From the cell containing the given text, extract its center point as (x, y) coordinate. 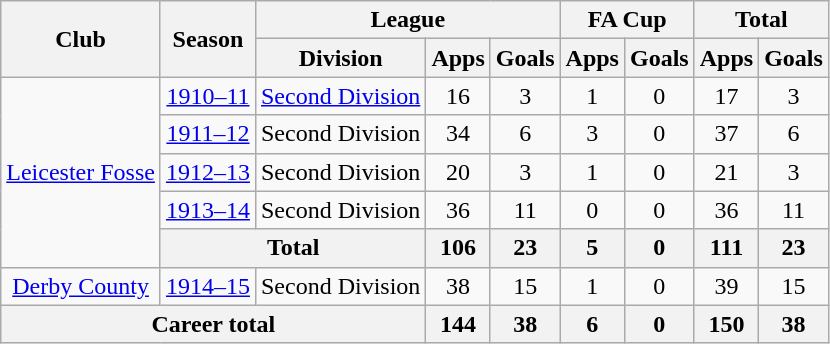
Club (81, 39)
League (408, 20)
Division (340, 58)
5 (592, 248)
37 (726, 134)
39 (726, 286)
34 (458, 134)
Leicester Fosse (81, 172)
1911–12 (208, 134)
1912–13 (208, 172)
111 (726, 248)
Derby County (81, 286)
150 (726, 324)
20 (458, 172)
21 (726, 172)
1914–15 (208, 286)
1913–14 (208, 210)
Season (208, 39)
106 (458, 248)
FA Cup (627, 20)
144 (458, 324)
16 (458, 96)
1910–11 (208, 96)
17 (726, 96)
Career total (214, 324)
